Pinpoint the cell where the given text exists, returning its [x, y] midpoint coordinate. 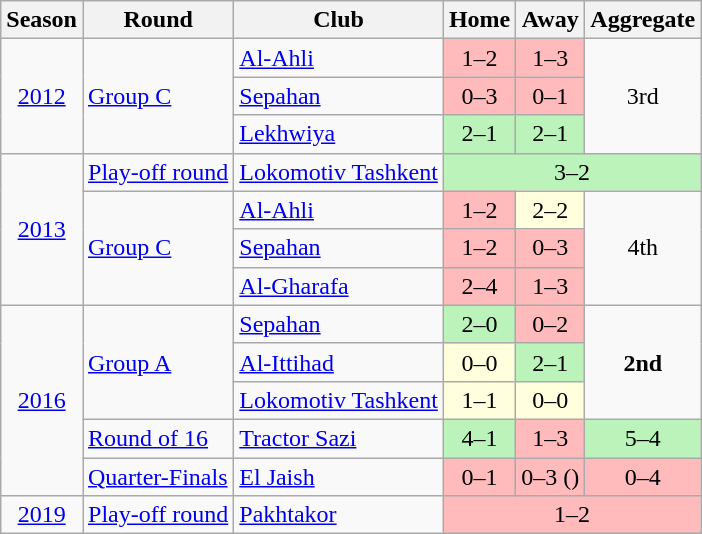
Aggregate [643, 20]
0–3 () [550, 477]
2016 [42, 400]
1–1 [479, 400]
Al-Gharafa [339, 286]
Tractor Sazi [339, 438]
Group A [158, 362]
0–4 [643, 477]
Round [158, 20]
5–4 [643, 438]
Season [42, 20]
2–2 [550, 210]
Pakhtakor [339, 515]
4th [643, 248]
2–4 [479, 286]
2019 [42, 515]
Al-Ittihad [339, 362]
3rd [643, 96]
Home [479, 20]
Quarter-Finals [158, 477]
0–2 [550, 324]
2013 [42, 229]
2nd [643, 362]
Away [550, 20]
Lekhwiya [339, 134]
2–0 [479, 324]
2012 [42, 96]
4–1 [479, 438]
Club [339, 20]
Round of 16 [158, 438]
El Jaish [339, 477]
3–2 [572, 172]
